Pinpoint the cell where the given text exists, returning its [x, y] midpoint coordinate. 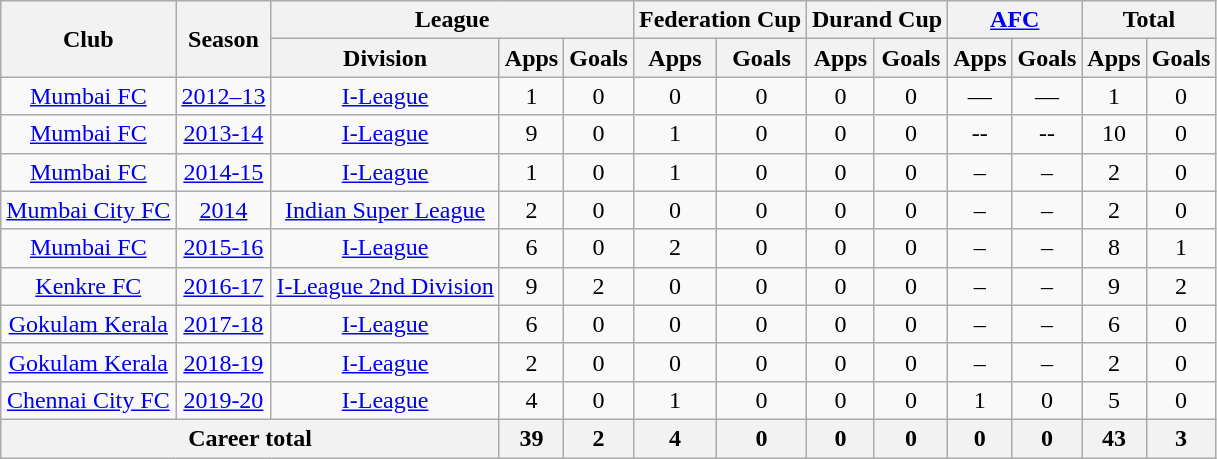
39 [531, 438]
Career total [250, 438]
Division [385, 58]
10 [1114, 134]
2013-14 [224, 134]
2014 [224, 210]
Durand Cup [878, 20]
Indian Super League [385, 210]
2015-16 [224, 248]
2019-20 [224, 400]
Club [88, 39]
2016-17 [224, 286]
Mumbai City FC [88, 210]
2017-18 [224, 324]
AFC [1015, 20]
8 [1114, 248]
Chennai City FC [88, 400]
3 [1181, 438]
2018-19 [224, 362]
Federation Cup [720, 20]
5 [1114, 400]
Total [1149, 20]
I-League 2nd Division [385, 286]
Kenkre FC [88, 286]
League [452, 20]
Season [224, 39]
2014-15 [224, 172]
2012–13 [224, 96]
43 [1114, 438]
